Determine the [x, y] coordinate at the center of the cell enclosing the given text.  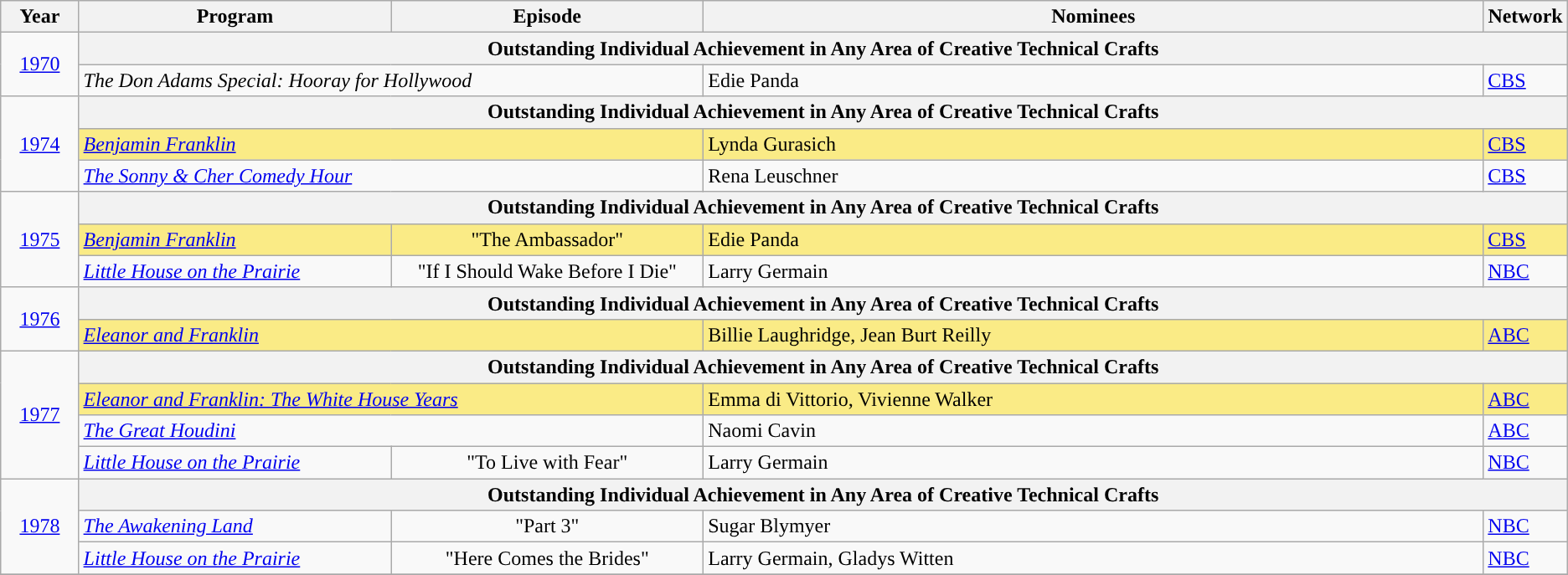
"The Ambassador" [548, 239]
Billie Laughridge, Jean Burt Reilly [1094, 335]
1977 [40, 414]
"To Live with Fear" [548, 463]
Episode [548, 17]
The Don Adams Special: Hooray for Hollywood [391, 80]
Program [235, 17]
Emma di Vittorio, Vivienne Walker [1094, 399]
Sugar Blymyer [1094, 526]
Lynda Gurasich [1094, 144]
1978 [40, 526]
The Awakening Land [235, 526]
Rena Leuschner [1094, 176]
Larry Germain, Gladys Witten [1094, 558]
The Sonny & Cher Comedy Hour [391, 176]
Eleanor and Franklin: The White House Years [391, 399]
"Part 3" [548, 526]
Nominees [1094, 17]
"Here Comes the Brides" [548, 558]
1970 [40, 64]
Eleanor and Franklin [391, 335]
1974 [40, 144]
"If I Should Wake Before I Die" [548, 271]
1976 [40, 319]
Network [1525, 17]
Year [40, 17]
1975 [40, 239]
Naomi Cavin [1094, 431]
The Great Houdini [391, 431]
